Search for the cell housing the specified text and yield its (x, y) center coordinate. 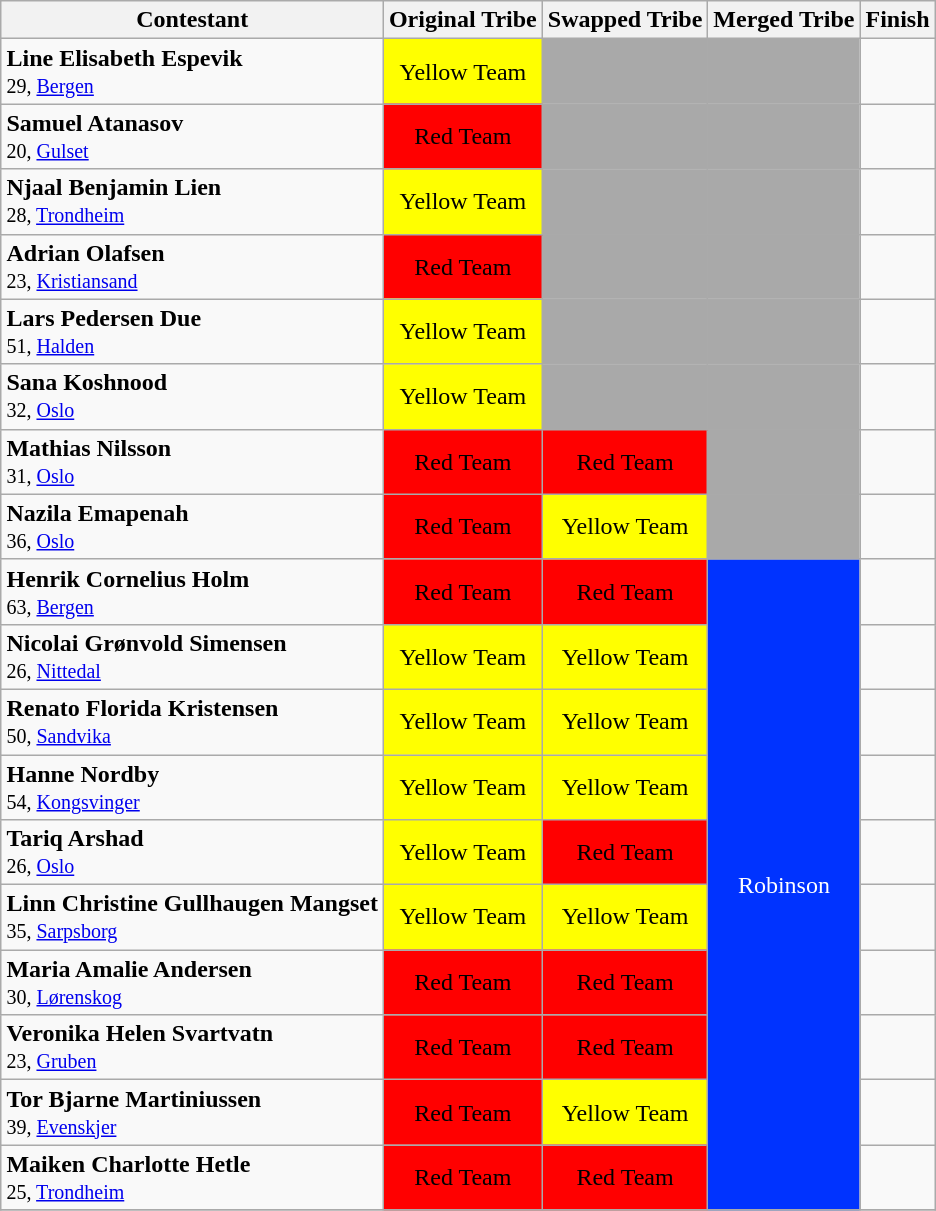
Linn Christine Gullhaugen Mangset35, Sarpsborg (192, 918)
Nicolai Grønvold Simensen26, Nittedal (192, 656)
Veronika Helen Svartvatn23, Gruben (192, 1048)
Nazila Emapenah36, Oslo (192, 526)
Merged Tribe (784, 20)
Hanne Nordby54, Kongsvinger (192, 786)
Finish (898, 20)
Renato Florida Kristensen50, Sandvika (192, 722)
Sana Koshnood32, Oslo (192, 396)
Adrian Olafsen23, Kristiansand (192, 266)
Samuel Atanasov20, Gulset (192, 136)
Lars Pedersen Due51, Halden (192, 332)
Njaal Benjamin Lien28, Trondheim (192, 202)
Tariq Arshad26, Oslo (192, 852)
Contestant (192, 20)
Maria Amalie Andersen30, Lørenskog (192, 982)
Tor Bjarne Martiniussen39, Evenskjer (192, 1112)
Maiken Charlotte Hetle25, Trondheim (192, 1178)
Mathias Nilsson31, Oslo (192, 462)
Swapped Tribe (625, 20)
Original Tribe (462, 20)
Line Elisabeth Espevik29, Bergen (192, 72)
Robinson (784, 884)
Henrik Cornelius Holm63, Bergen (192, 592)
